Locate the cell with the specified text and output its (X, Y) center coordinate. 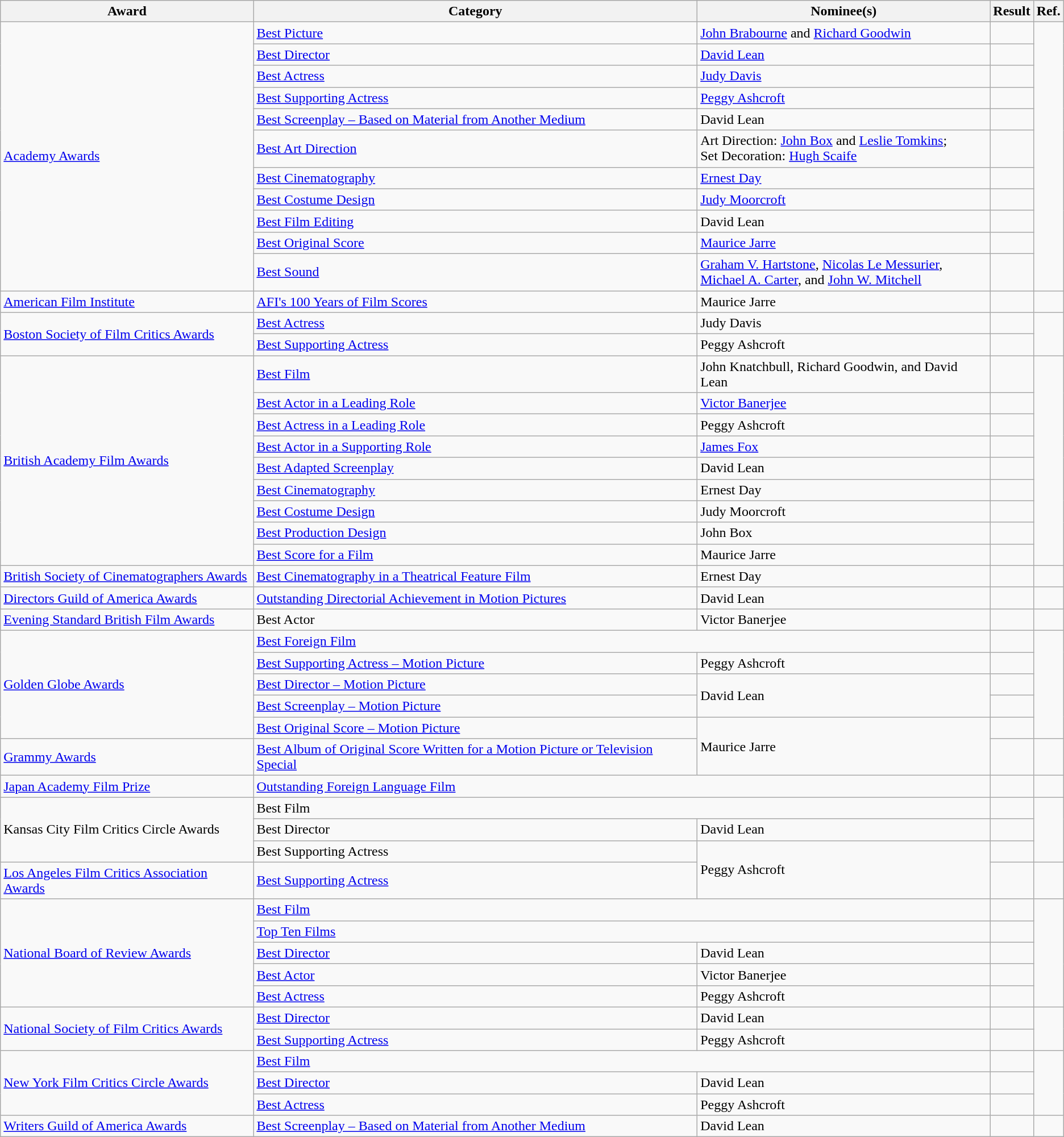
Best Art Direction (475, 149)
Best Score for a Film (475, 555)
National Board of Review Awards (127, 953)
James Fox (843, 447)
Japan Academy Film Prize (127, 786)
New York Film Critics Circle Awards (127, 1083)
Directors Guild of America Awards (127, 598)
Nominee(s) (843, 11)
John Box (843, 533)
Best Picture (475, 33)
Best Director – Motion Picture (475, 685)
Outstanding Directorial Achievement in Motion Pictures (475, 598)
Award (127, 11)
Evening Standard British Film Awards (127, 619)
Best Original Score – Motion Picture (475, 728)
Writers Guild of America Awards (127, 1126)
Top Ten Films (622, 931)
Result (1012, 11)
John Knatchbull, Richard Goodwin, and David Lean (843, 374)
Best Screenplay – Motion Picture (475, 706)
Academy Awards (127, 157)
British Society of Cinematographers Awards (127, 576)
Golden Globe Awards (127, 684)
John Brabourne and Richard Goodwin (843, 33)
British Academy Film Awards (127, 461)
Outstanding Foreign Language Film (622, 786)
National Society of Film Critics Awards (127, 1028)
Category (475, 11)
Grammy Awards (127, 757)
Best Album of Original Score Written for a Motion Picture or Television Special (475, 757)
Best Actor in a Supporting Role (475, 447)
AFI's 100 Years of Film Scores (475, 302)
Graham V. Hartstone, Nicolas Le Messurier, Michael A. Carter, and John W. Mitchell (843, 272)
Best Film Editing (475, 221)
Boston Society of Film Critics Awards (127, 334)
Best Foreign Film (622, 641)
Best Actress in a Leading Role (475, 425)
Best Adapted Screenplay (475, 468)
Best Original Score (475, 243)
Best Sound (475, 272)
Best Actor in a Leading Role (475, 403)
Art Direction: John Box and Leslie Tomkins; Set Decoration: Hugh Scaife (843, 149)
Kansas City Film Critics Circle Awards (127, 830)
American Film Institute (127, 302)
Best Supporting Actress – Motion Picture (475, 663)
Los Angeles Film Critics Association Awards (127, 881)
Ref. (1048, 11)
Best Production Design (475, 533)
Best Cinematography in a Theatrical Feature Film (475, 576)
